Find where the given text appears and provide that cell's center as [x, y] coordinate. 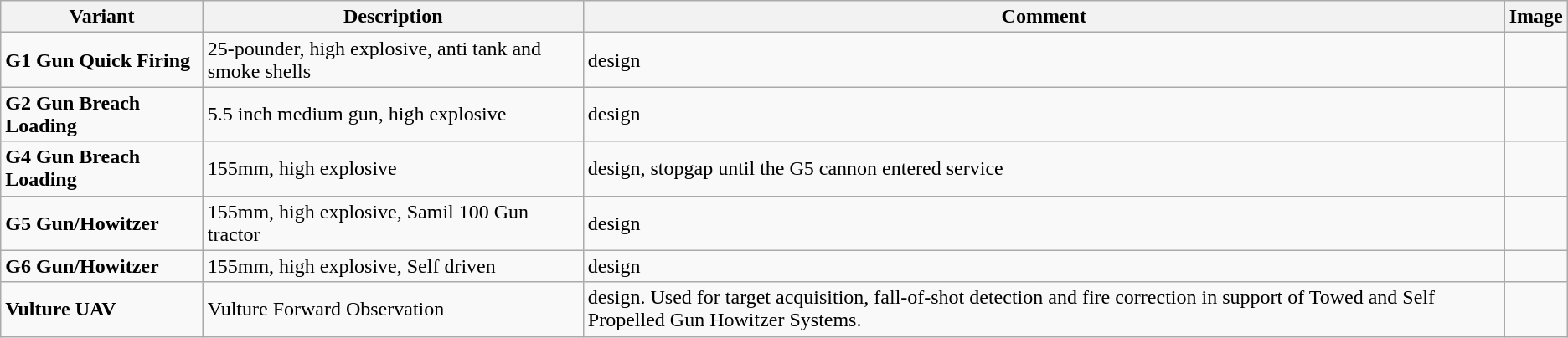
155mm, high explosive, Samil 100 Gun tractor [393, 223]
G5 Gun/Howitzer [102, 223]
design, stopgap until the G5 cannon entered service [1044, 169]
design. Used for target acquisition, fall-of-shot detection and fire correction in support of Towed and Self Propelled Gun Howitzer Systems. [1044, 310]
25-pounder, high explosive, anti tank and smoke shells [393, 60]
155mm, high explosive [393, 169]
Vulture UAV [102, 310]
155mm, high explosive, Self driven [393, 266]
Comment [1044, 17]
G6 Gun/Howitzer [102, 266]
Vulture Forward Observation [393, 310]
Variant [102, 17]
G1 Gun Quick Firing [102, 60]
G2 Gun Breach Loading [102, 114]
Description [393, 17]
Image [1536, 17]
5.5 inch medium gun, high explosive [393, 114]
G4 Gun Breach Loading [102, 169]
